Determine the (X, Y) coordinate at the center of the cell enclosing the given text.  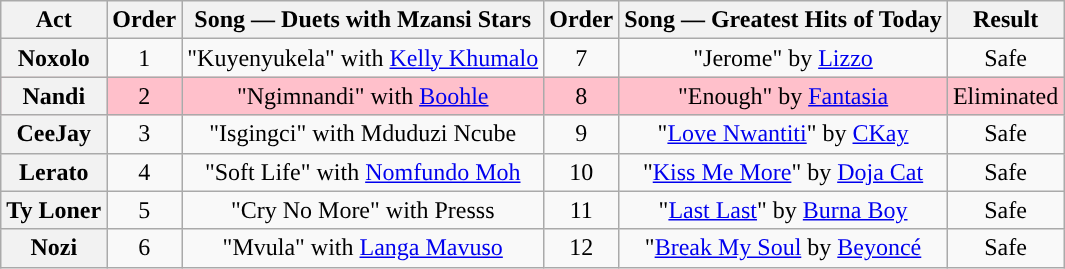
10 (582, 172)
"Break My Soul by Beyoncé (784, 248)
Ty Loner (54, 210)
2 (144, 96)
9 (582, 134)
Lerato (54, 172)
12 (582, 248)
"Last Last" by Burna Boy (784, 210)
"Isgingci" with Mduduzi Ncube (363, 134)
Nandi (54, 96)
3 (144, 134)
6 (144, 248)
"Cry No More" with Presss (363, 210)
Result (1005, 20)
CeeJay (54, 134)
Nozi (54, 248)
"Mvula" with Langa Mavuso (363, 248)
"Love Nwantiti" by CKay (784, 134)
Eliminated (1005, 96)
Noxolo (54, 58)
1 (144, 58)
"Enough" by Fantasia (784, 96)
8 (582, 96)
5 (144, 210)
Song — Duets with Mzansi Stars (363, 20)
"Kuyenyukela" with Kelly Khumalo (363, 58)
"Soft Life" with Nomfundo Moh (363, 172)
11 (582, 210)
"Jerome" by Lizzo (784, 58)
"Ngimnandi" with Boohle (363, 96)
7 (582, 58)
4 (144, 172)
Act (54, 20)
"Kiss Me More" by Doja Cat (784, 172)
Song — Greatest Hits of Today (784, 20)
